Return the [x, y] coordinate for the center point of the cell that contains the specified text.  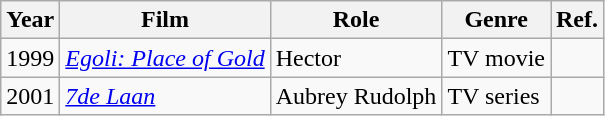
Aubrey Rudolph [356, 96]
Year [30, 20]
TV movie [496, 58]
Role [356, 20]
Ref. [576, 20]
Genre [496, 20]
Hector [356, 58]
1999 [30, 58]
2001 [30, 96]
Film [165, 20]
TV series [496, 96]
Egoli: Place of Gold [165, 58]
7de Laan [165, 96]
